Capture the cell that displays the provided text and extract its [x, y] central coordinate. 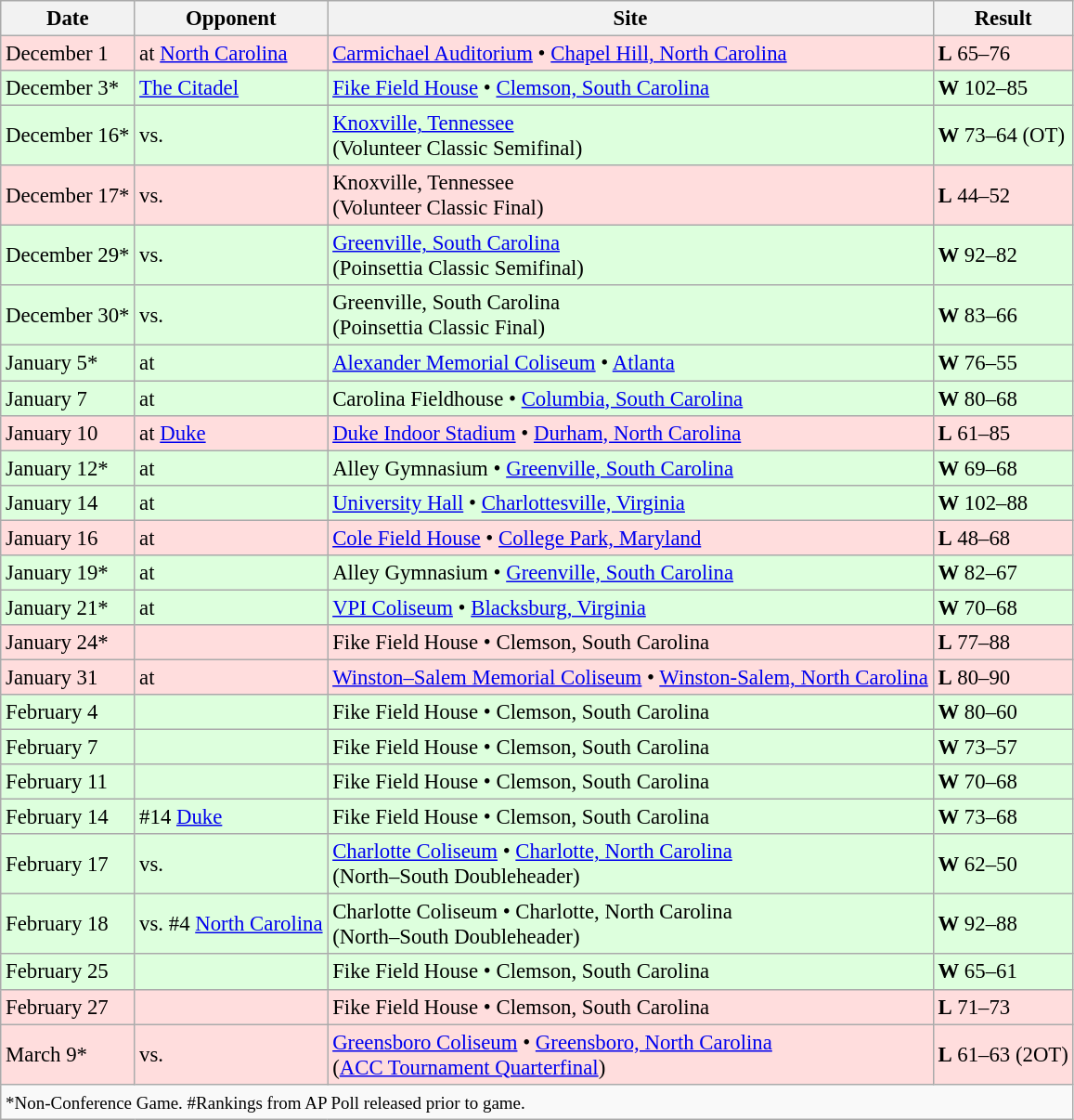
January 16 [68, 538]
February 27 [68, 1007]
L 80–90 [1003, 677]
VPI Coliseum • Blacksburg, Virginia [630, 607]
Duke Indoor Stadium • Durham, North Carolina [630, 433]
Cole Field House • College Park, Maryland [630, 538]
Greensboro Coliseum • Greensboro, North Carolina(ACC Tournament Quarterfinal) [630, 1055]
W 62–50 [1003, 864]
January 24* [68, 643]
Carolina Fieldhouse • Columbia, South Carolina [630, 398]
L 48–68 [1003, 538]
January 12* [68, 468]
Greenville, South Carolina(Poinsettia Classic Semifinal) [630, 256]
Knoxville, Tennessee(Volunteer Classic Final) [630, 195]
W 76–55 [1003, 363]
Knoxville, Tennessee(Volunteer Classic Semifinal) [630, 136]
February 4 [68, 712]
Carmichael Auditorium • Chapel Hill, North Carolina [630, 54]
February 14 [68, 817]
The Citadel [231, 88]
January 10 [68, 433]
L 77–88 [1003, 643]
Site [630, 19]
W 80–68 [1003, 398]
March 9* [68, 1055]
L 65–76 [1003, 54]
Date [68, 19]
January 21* [68, 607]
at Duke [231, 433]
February 17 [68, 864]
L 44–52 [1003, 195]
W 92–88 [1003, 925]
W 102–88 [1003, 502]
W 73–68 [1003, 817]
W 80–60 [1003, 712]
February 7 [68, 748]
W 102–85 [1003, 88]
W 83–66 [1003, 316]
Alexander Memorial Coliseum • Atlanta [630, 363]
Result [1003, 19]
January 5* [68, 363]
W 69–68 [1003, 468]
L 71–73 [1003, 1007]
February 25 [68, 972]
W 73–64 (OT) [1003, 136]
December 16* [68, 136]
W 92–82 [1003, 256]
L 61–85 [1003, 433]
Opponent [231, 19]
January 14 [68, 502]
December 29* [68, 256]
February 11 [68, 782]
University Hall • Charlottesville, Virginia [630, 502]
at North Carolina [231, 54]
#14 Duke [231, 817]
February 18 [68, 925]
L 61–63 (2OT) [1003, 1055]
December 17* [68, 195]
Winston–Salem Memorial Coliseum • Winston-Salem, North Carolina [630, 677]
January 19* [68, 573]
December 1 [68, 54]
W 65–61 [1003, 972]
January 31 [68, 677]
W 73–57 [1003, 748]
December 3* [68, 88]
January 7 [68, 398]
Greenville, South Carolina(Poinsettia Classic Final) [630, 316]
vs. #4 North Carolina [231, 925]
*Non-Conference Game. #Rankings from AP Poll released prior to game. [537, 1101]
December 30* [68, 316]
W 82–67 [1003, 573]
